Return [X, Y] of the center of cell containing provided text 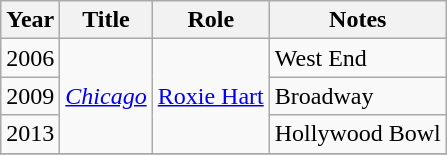
2013 [30, 134]
2009 [30, 96]
2006 [30, 58]
Broadway [358, 96]
Year [30, 20]
Roxie Hart [210, 96]
Notes [358, 20]
Hollywood Bowl [358, 134]
Chicago [106, 96]
West End [358, 58]
Role [210, 20]
Title [106, 20]
